Pinpoint the cell where the given text exists, returning its [x, y] midpoint coordinate. 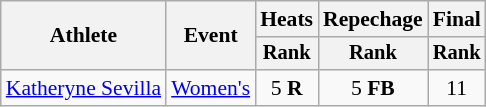
Women's [210, 88]
Heats [286, 19]
5 FB [373, 88]
Final [457, 19]
Repechage [373, 19]
11 [457, 88]
Event [210, 36]
Katheryne Sevilla [84, 88]
Athlete [84, 36]
5 R [286, 88]
